Find where the given text appears and provide that cell's center as (X, Y) coordinate. 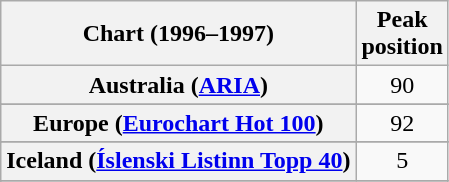
Iceland (Íslenski Listinn Topp 40) (178, 161)
Chart (1996–1997) (178, 34)
Europe (Eurochart Hot 100) (178, 123)
92 (402, 123)
Australia (ARIA) (178, 85)
5 (402, 161)
Peakposition (402, 34)
90 (402, 85)
